Return [X, Y] of the center of cell containing provided text 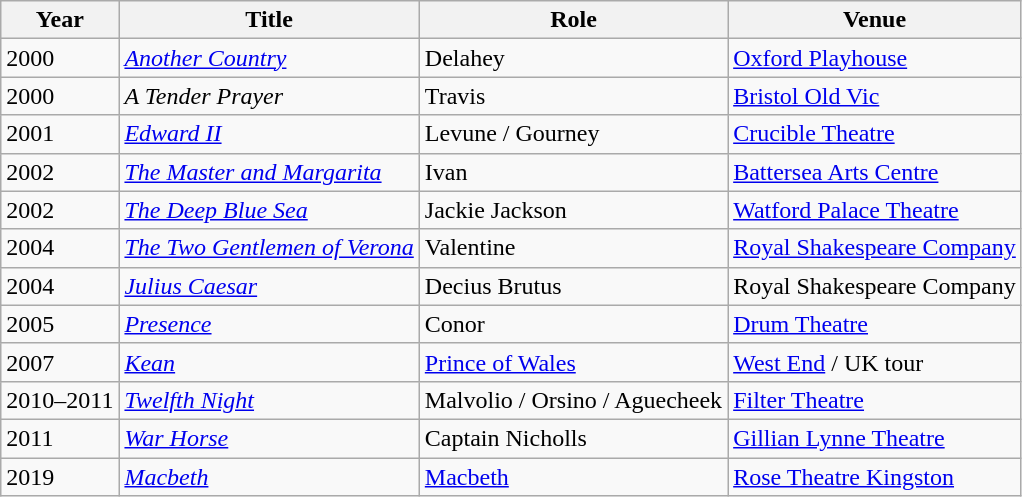
Venue [875, 20]
2019 [60, 477]
Presence [269, 324]
War Horse [269, 438]
A Tender Prayer [269, 96]
2005 [60, 324]
The Master and Margarita [269, 172]
Conor [573, 324]
Kean [269, 362]
Watford Palace Theatre [875, 210]
2007 [60, 362]
Decius Brutus [573, 286]
Oxford Playhouse [875, 58]
Gillian Lynne Theatre [875, 438]
Jackie Jackson [573, 210]
Travis [573, 96]
Delahey [573, 58]
Prince of Wales [573, 362]
Ivan [573, 172]
Crucible Theatre [875, 134]
Title [269, 20]
2010–2011 [60, 400]
The Deep Blue Sea [269, 210]
2011 [60, 438]
Rose Theatre Kingston [875, 477]
Levune / Gourney [573, 134]
Edward II [269, 134]
Year [60, 20]
Filter Theatre [875, 400]
Drum Theatre [875, 324]
Julius Caesar [269, 286]
Bristol Old Vic [875, 96]
The Two Gentlemen of Verona [269, 248]
Twelfth Night [269, 400]
Valentine [573, 248]
Another Country [269, 58]
Captain Nicholls [573, 438]
Malvolio / Orsino / Aguecheek [573, 400]
Role [573, 20]
Battersea Arts Centre [875, 172]
West End / UK tour [875, 362]
2001 [60, 134]
